Return (x, y) of the center of cell containing provided text 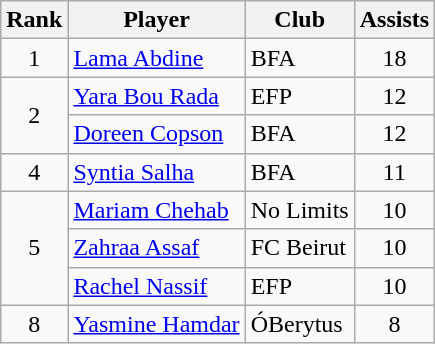
4 (34, 172)
Doreen Copson (156, 134)
Zahraa Assaf (156, 248)
Rachel Nassif (156, 286)
Yasmine Hamdar (156, 324)
Rank (34, 20)
FC Beirut (300, 248)
Player (156, 20)
18 (394, 58)
ÓBerytus (300, 324)
Lama Abdine (156, 58)
Syntia Salha (156, 172)
2 (34, 115)
1 (34, 58)
Club (300, 20)
5 (34, 248)
11 (394, 172)
Yara Bou Rada (156, 96)
Assists (394, 20)
Mariam Chehab (156, 210)
No Limits (300, 210)
